Find where the given text appears and provide that cell's center as [X, Y] coordinate. 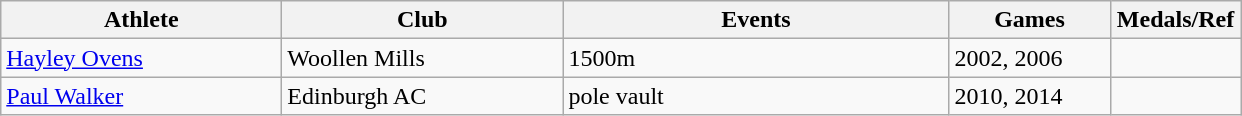
Athlete [142, 20]
2010, 2014 [1030, 96]
Edinburgh AC [422, 96]
Events [756, 20]
2002, 2006 [1030, 58]
Paul Walker [142, 96]
Medals/Ref [1176, 20]
pole vault [756, 96]
Woollen Mills [422, 58]
Club [422, 20]
Games [1030, 20]
Hayley Ovens [142, 58]
1500m [756, 58]
